Scan for the cell matching the given text and deliver its (X, Y) coordinate at center. 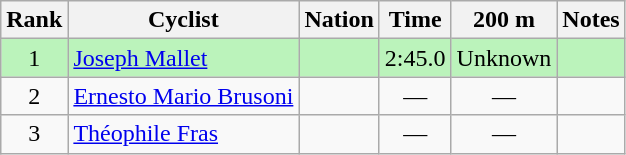
Rank (34, 20)
2 (34, 96)
1 (34, 58)
Nation (339, 20)
200 m (504, 20)
Théophile Fras (184, 134)
Unknown (504, 58)
Cyclist (184, 20)
2:45.0 (415, 58)
Time (415, 20)
Ernesto Mario Brusoni (184, 96)
Joseph Mallet (184, 58)
3 (34, 134)
Notes (591, 20)
